For the text-containing cell, return its midpoint in (x, y) coordinate format. 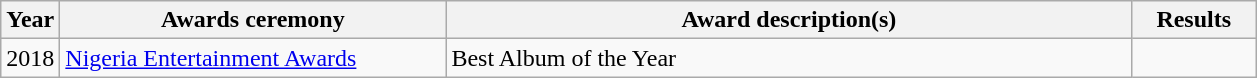
Nigeria Entertainment Awards (253, 58)
Best Album of the Year (789, 58)
Award description(s) (789, 20)
Results (1194, 20)
Awards ceremony (253, 20)
Year (30, 20)
2018 (30, 58)
